Pinpoint the cell where the given text exists, returning its (x, y) midpoint coordinate. 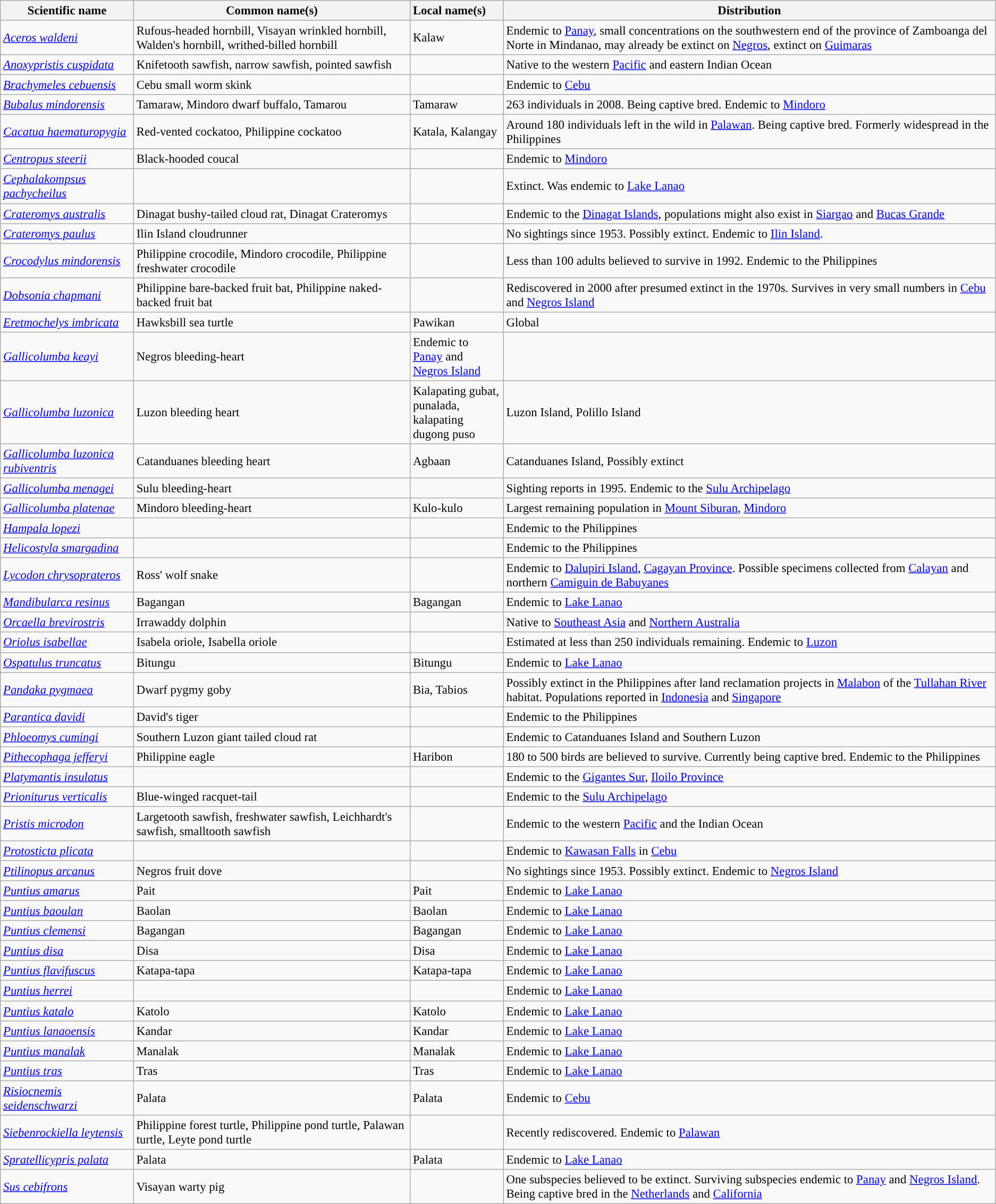
Puntius baoulan (67, 911)
Native to the western Pacific and eastern Indian Ocean (749, 65)
Cebu small worm skink (272, 85)
Kalapating gubat, punalada, kalapating dugong puso (457, 412)
Endemic to Kawasan Falls in Cebu (749, 851)
One subspecies believed to be extinct. Surviving subspecies endemic to Panay and Negros Island. Being captive bred in the Netherlands and California (749, 1186)
Gallicolumba luzonica (67, 412)
Sulu bleeding-heart (272, 488)
Gallicolumba platenae (67, 508)
Endemic to the Sulu Archipelago (749, 797)
Largest remaining population in Mount Siburan, Mindoro (749, 508)
Luzon bleeding heart (272, 412)
Puntius tras (67, 1071)
Blue-winged racquet-tail (272, 797)
Philippine eagle (272, 757)
Mandibularca resinus (67, 602)
Oriolus isabellae (67, 643)
Puntius disa (67, 951)
Crateromys paulus (67, 233)
Recently rediscovered. Endemic to Palawan (749, 1132)
Siebenrockiella leytensis (67, 1132)
Spratellicypris palata (67, 1159)
Tamaraw (457, 105)
Katala, Kalangay (457, 132)
Visayan warty pig (272, 1186)
Gallicolumba menagei (67, 488)
Centropus steerii (67, 159)
180 to 500 birds are believed to survive. Currently being captive bred. Endemic to the Philippines (749, 757)
Dinagat bushy-tailed cloud rat, Dinagat Crateromys (272, 214)
Tamaraw, Mindoro dwarf buffalo, Tamarou (272, 105)
Extinct. Was endemic to Lake Lanao (749, 186)
Puntius lanaoensis (67, 1031)
Hawksbill sea turtle (272, 322)
Southern Luzon giant tailed cloud rat (272, 737)
Endemic to Catanduanes Island and Southern Luzon (749, 737)
Less than 100 adults believed to survive in 1992. Endemic to the Philippines (749, 260)
Cacatua haematuropygia (67, 132)
Rediscovered in 2000 after presumed extinct in the 1970s. Survives in very small numbers in Cebu and Negros Island (749, 294)
Bia, Tabios (457, 690)
Philippine forest turtle, Philippine pond turtle, Palawan turtle, Leyte pond turtle (272, 1132)
Gallicolumba luzonica rubiventris (67, 461)
Ross' wolf snake (272, 575)
Catanduanes Island, Possibly extinct (749, 461)
Crateromys australis (67, 214)
Ospatulus truncatus (67, 662)
Pandaka pygmaea (67, 690)
Anoxypristis cuspidata (67, 65)
Ilin Island cloudrunner (272, 233)
Endemic to the Dinagat Islands, populations might also exist in Siargao and Bucas Grande (749, 214)
Dwarf pygmy goby (272, 690)
Luzon Island, Polillo Island (749, 412)
Pithecophaga jefferyi (67, 757)
Irrawaddy dolphin (272, 622)
Puntius clemensi (67, 931)
Eretmochelys imbricata (67, 322)
263 individuals in 2008. Being captive bred. Endemic to Mindoro (749, 105)
Bubalus mindorensis (67, 105)
Distribution (749, 11)
Risiocnemis seidenschwarzi (67, 1098)
Cephalakompsus pachycheilus (67, 186)
Hampala lopezi (67, 528)
Red-vented cockatoo, Philippine cockatoo (272, 132)
Helicostyla smargadina (67, 548)
Sighting reports in 1995. Endemic to the Sulu Archipelago (749, 488)
Rufous-headed hornbill, Visayan wrinkled hornbill, Walden's hornbill, writhed-billed hornbill (272, 38)
Aceros waldeni (67, 38)
Prioniturus verticalis (67, 797)
Negros bleeding-heart (272, 357)
Mindoro bleeding-heart (272, 508)
Catanduanes bleeding heart (272, 461)
Puntius flavifuscus (67, 971)
Lycodon chrysoprateros (67, 575)
Puntius manalak (67, 1051)
Agbaan (457, 461)
Gallicolumba keayi (67, 357)
Endemic to Panay and Negros Island (457, 357)
Common name(s) (272, 11)
Orcaella brevirostris (67, 622)
Local name(s) (457, 11)
Knifetooth sawfish, narrow sawfish, pointed sawfish (272, 65)
Kulo-kulo (457, 508)
Endemic to the western Pacific and the Indian Ocean (749, 824)
No sightings since 1953. Possibly extinct. Endemic to Negros Island (749, 871)
Estimated at less than 250 individuals remaining. Endemic to Luzon (749, 643)
Pawikan (457, 322)
Ptilinopus arcanus (67, 871)
Philippine bare-backed fruit bat, Philippine naked-backed fruit bat (272, 294)
Native to Southeast Asia and Northern Australia (749, 622)
Protosticta plicata (67, 851)
Endemic to the Gigantes Sur, Iloilo Province (749, 777)
Dobsonia chapmani (67, 294)
David's tiger (272, 717)
Haribon (457, 757)
Parantica davidi (67, 717)
Puntius katalo (67, 1011)
Around 180 individuals left in the wild in Palawan. Being captive bred. Formerly widespread in the Philippines (749, 132)
No sightings since 1953. Possibly extinct. Endemic to Ilin Island. (749, 233)
Pristis microdon (67, 824)
Sus cebifrons (67, 1186)
Platymantis insulatus (67, 777)
Endemic to Mindoro (749, 159)
Global (749, 322)
Largetooth sawfish, freshwater sawfish, Leichhardt's sawfish, smalltooth sawfish (272, 824)
Negros fruit dove (272, 871)
Isabela oriole, Isabella oriole (272, 643)
Puntius amarus (67, 891)
Brachymeles cebuensis (67, 85)
Endemic to Dalupiri Island, Cagayan Province. Possible specimens collected from Calayan and northern Camiguin de Babuyanes (749, 575)
Black-hooded coucal (272, 159)
Kalaw (457, 38)
Crocodylus mindorensis (67, 260)
Puntius herrei (67, 991)
Philippine crocodile, Mindoro crocodile, Philippine freshwater crocodile (272, 260)
Scientific name (67, 11)
Phloeomys cumingi (67, 737)
